Locate the cell with the specified text and output its (x, y) center coordinate. 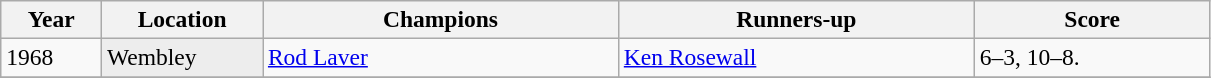
Score (1092, 19)
Ken Rosewall (796, 57)
Wembley (182, 57)
1968 (52, 57)
Rod Laver (440, 57)
Champions (440, 19)
Location (182, 19)
Runners-up (796, 19)
6–3, 10–8. (1092, 57)
Year (52, 19)
